Return [x, y] of the center of cell containing provided text 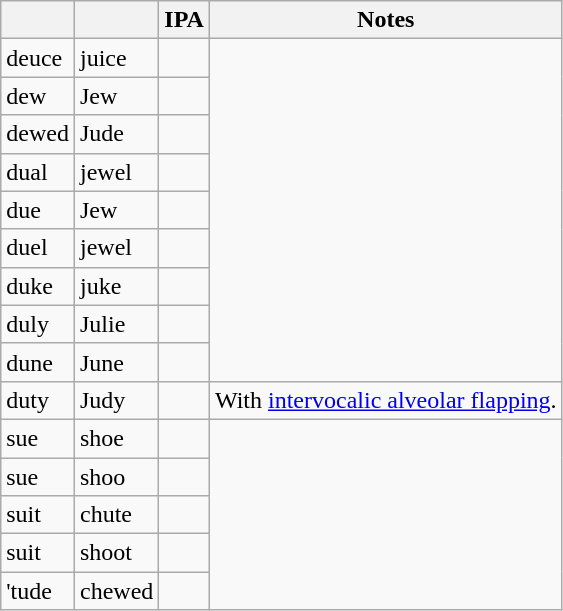
IPA [184, 20]
June [116, 362]
Julie [116, 324]
deuce [38, 58]
duty [38, 400]
With intervocalic alveolar flapping. [386, 400]
dew [38, 96]
chute [116, 515]
Notes [386, 20]
'tude [38, 591]
duel [38, 248]
juice [116, 58]
dune [38, 362]
duke [38, 286]
Judy [116, 400]
dewed [38, 134]
due [38, 210]
shoo [116, 477]
dual [38, 172]
Jude [116, 134]
duly [38, 324]
shoot [116, 553]
shoe [116, 438]
chewed [116, 591]
juke [116, 286]
